Detect which cell encompasses the target text, then output its (x, y) center coordinate. 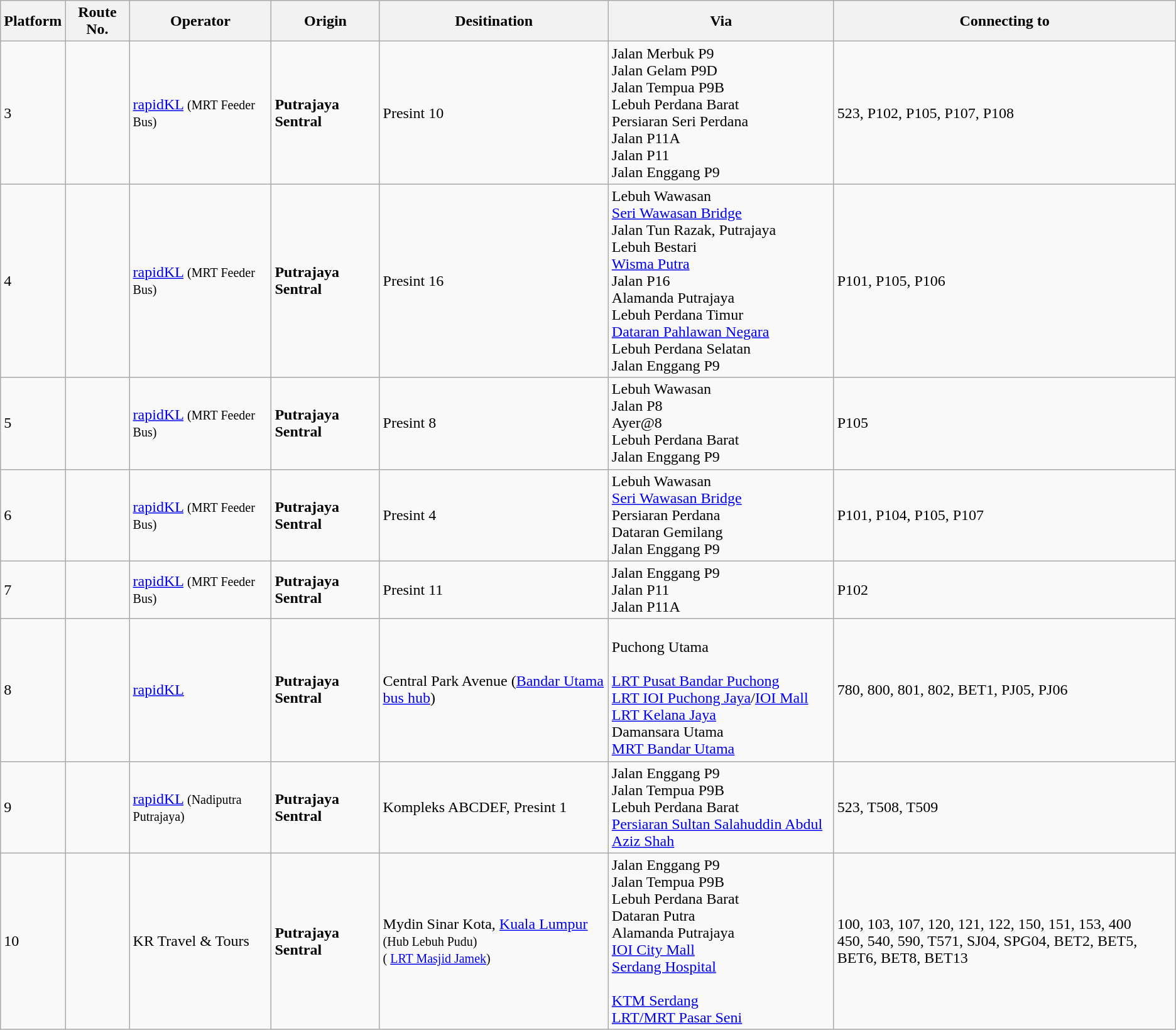
Jalan Enggang P9Jalan Tempua P9BLebuh Perdana BaratDataran PutraAlamanda PutrajayaIOI City MallSerdang Hospital KTM Serdang LRT/MRT Pasar Seni (721, 941)
523, T508, T509 (1004, 807)
rapidKL (200, 690)
Via (721, 21)
Lebuh WawasanJalan P8Ayer@8Lebuh Perdana BaratJalan Enggang P9 (721, 423)
10 (33, 941)
5 (33, 423)
Presint 11 (494, 590)
9 (33, 807)
Jalan Enggang P9Jalan P11Jalan P11A (721, 590)
7 (33, 590)
P102 (1004, 590)
Route No. (97, 21)
P101, P104, P105, P107 (1004, 515)
3 (33, 113)
Lebuh WawasanSeri Wawasan BridgePersiaran PerdanaDataran GemilangJalan Enggang P9 (721, 515)
Desitination (494, 21)
Central Park Avenue (Bandar Utama bus hub) (494, 690)
Mydin Sinar Kota, Kuala Lumpur (Hub Lebuh Pudu)( LRT Masjid Jamek) (494, 941)
780, 800, 801, 802, BET1, PJ05, PJ06 (1004, 690)
rapidKL (Nadiputra Putrajaya) (200, 807)
Origin (325, 21)
523, P102, P105, P107, P108 (1004, 113)
Platform (33, 21)
P105 (1004, 423)
Jalan Enggang P9Jalan Tempua P9BLebuh Perdana BaratPersiaran Sultan Salahuddin Abdul Aziz Shah (721, 807)
Puchong Utama LRT Pusat Bandar Puchong LRT IOI Puchong Jaya/IOI Mall LRT Kelana JayaDamansara Utama MRT Bandar Utama (721, 690)
6 (33, 515)
KR Travel & Tours (200, 941)
4 (33, 281)
100, 103, 107, 120, 121, 122, 150, 151, 153, 400450, 540, 590, T571, SJ04, SPG04, BET2, BET5, BET6, BET8, BET13 (1004, 941)
Presint 4 (494, 515)
P101, P105, P106 (1004, 281)
Presint 10 (494, 113)
Connecting to (1004, 21)
Operator (200, 21)
Kompleks ABCDEF, Presint 1 (494, 807)
Presint 8 (494, 423)
Jalan Merbuk P9Jalan Gelam P9DJalan Tempua P9BLebuh Perdana BaratPersiaran Seri PerdanaJalan P11AJalan P11Jalan Enggang P9 (721, 113)
8 (33, 690)
Presint 16 (494, 281)
